Extract the [x, y] coordinate from the center of the cell holding the provided text.  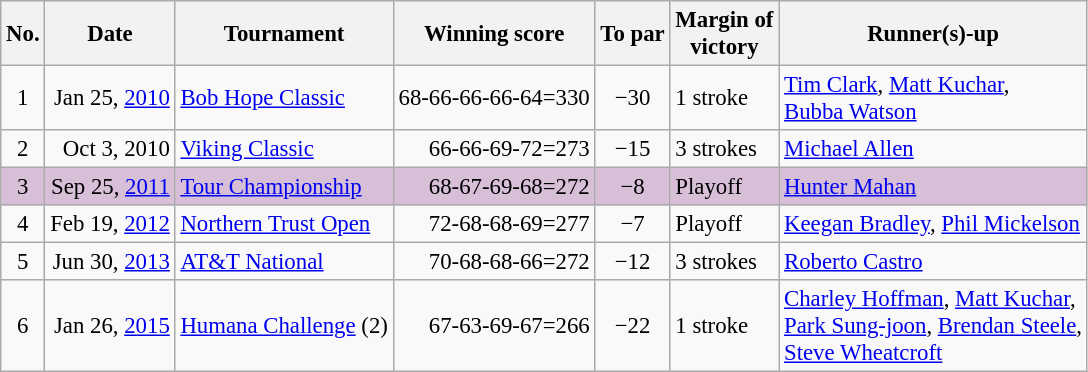
Jun 30, 2013 [110, 262]
To par [632, 34]
66-66-69-72=273 [494, 149]
6 [23, 326]
−7 [632, 224]
Feb 19, 2012 [110, 224]
70-68-68-66=272 [494, 262]
−15 [632, 149]
67-63-69-67=266 [494, 326]
Keegan Bradley, Phil Mickelson [934, 224]
AT&T National [284, 262]
Roberto Castro [934, 262]
3 [23, 187]
Jan 25, 2010 [110, 98]
−12 [632, 262]
−22 [632, 326]
Sep 25, 2011 [110, 187]
Jan 26, 2015 [110, 326]
Oct 3, 2010 [110, 149]
Hunter Mahan [934, 187]
Tournament [284, 34]
Tour Championship [284, 187]
Northern Trust Open [284, 224]
4 [23, 224]
Viking Classic [284, 149]
No. [23, 34]
Date [110, 34]
5 [23, 262]
−8 [632, 187]
Tim Clark, Matt Kuchar, Bubba Watson [934, 98]
Runner(s)-up [934, 34]
Michael Allen [934, 149]
Margin ofvictory [724, 34]
Humana Challenge (2) [284, 326]
Charley Hoffman, Matt Kuchar, Park Sung-joon, Brendan Steele, Steve Wheatcroft [934, 326]
72-68-68-69=277 [494, 224]
68-66-66-66-64=330 [494, 98]
Bob Hope Classic [284, 98]
Winning score [494, 34]
2 [23, 149]
−30 [632, 98]
68-67-69-68=272 [494, 187]
1 [23, 98]
